Output the (x, y) coordinate of the center of the cell containing the given text.  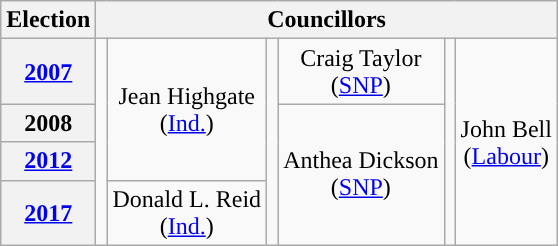
Jean Highgate(Ind.) (187, 110)
Election (48, 20)
Craig Taylor(SNP) (361, 72)
2007 (48, 72)
Anthea Dickson(SNP) (361, 174)
Councillors (327, 20)
2008 (48, 123)
2012 (48, 161)
John Bell(Labour) (506, 142)
2017 (48, 212)
Donald L. Reid(Ind.) (187, 212)
